Detect which cell encompasses the target text, then output its [X, Y] center coordinate. 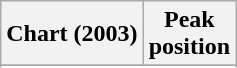
Chart (2003) [72, 34]
Peak position [189, 34]
